Determine the [x, y] coordinate at the center of the cell enclosing the given text.  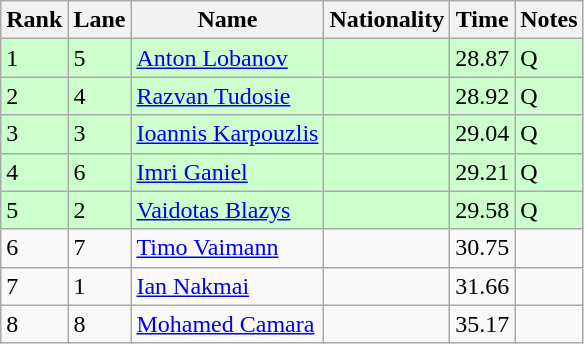
Ioannis Karpouzlis [228, 134]
29.58 [482, 210]
Vaidotas Blazys [228, 210]
29.21 [482, 172]
Timo Vaimann [228, 248]
Notes [549, 20]
28.87 [482, 58]
Razvan Tudosie [228, 96]
Imri Ganiel [228, 172]
Ian Nakmai [228, 286]
Lane [100, 20]
Mohamed Camara [228, 324]
30.75 [482, 248]
Anton Lobanov [228, 58]
35.17 [482, 324]
29.04 [482, 134]
Rank [34, 20]
31.66 [482, 286]
Time [482, 20]
Nationality [387, 20]
28.92 [482, 96]
Name [228, 20]
